Identify which cell holds the provided text, then report its (X, Y) central coordinate. 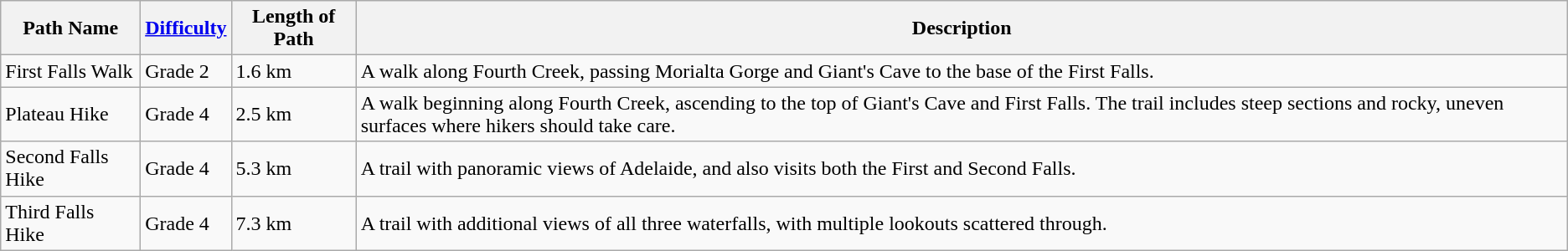
2.5 km (293, 114)
A walk along Fourth Creek, passing Morialta Gorge and Giant's Cave to the base of the First Falls. (962, 71)
Plateau Hike (70, 114)
A trail with panoramic views of Adelaide, and also visits both the First and Second Falls. (962, 169)
7.3 km (293, 223)
A trail with additional views of all three waterfalls, with multiple lookouts scattered through. (962, 223)
Second Falls Hike (70, 169)
5.3 km (293, 169)
1.6 km (293, 71)
Length of Path (293, 28)
Grade 2 (186, 71)
Third Falls Hike (70, 223)
Difficulty (186, 28)
First Falls Walk (70, 71)
Description (962, 28)
Path Name (70, 28)
